Extract the [X, Y] coordinate from the center of the cell holding the provided text.  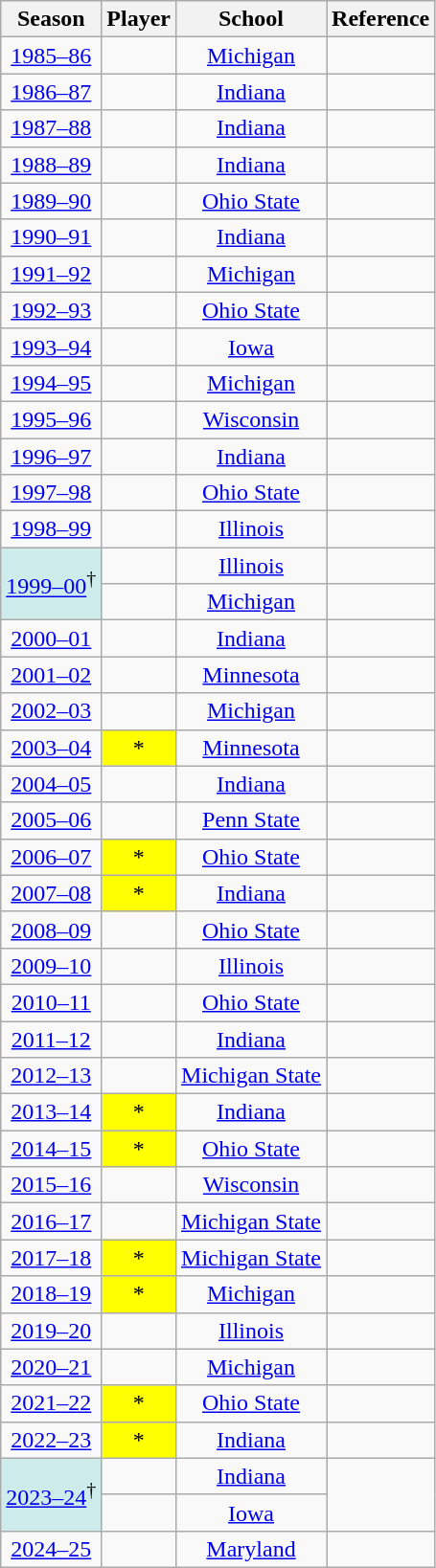
2023–24† [52, 1494]
2012–13 [52, 1076]
1990–91 [52, 237]
2019–20 [52, 1331]
2018–19 [52, 1294]
2002–03 [52, 711]
2007–08 [52, 893]
Season [52, 19]
2020–21 [52, 1367]
Maryland [251, 1549]
2010–11 [52, 1002]
2022–23 [52, 1440]
1995–96 [52, 419]
1985–86 [52, 56]
2005–06 [52, 820]
Penn State [251, 820]
2000–01 [52, 638]
2016–17 [52, 1221]
1998–99 [52, 529]
2008–09 [52, 930]
2015–16 [52, 1185]
School [251, 19]
1988–89 [52, 165]
2011–12 [52, 1039]
1997–98 [52, 493]
1987–88 [52, 128]
2013–14 [52, 1112]
2021–22 [52, 1403]
Reference [381, 19]
2001–02 [52, 675]
2014–15 [52, 1149]
1986–87 [52, 92]
1991–92 [52, 274]
2024–25 [52, 1549]
1992–93 [52, 310]
1994–95 [52, 383]
1996–97 [52, 457]
1993–94 [52, 347]
2009–10 [52, 966]
2004–05 [52, 784]
2006–07 [52, 857]
2017–18 [52, 1258]
2003–04 [52, 748]
1999–00† [52, 584]
Player [139, 19]
1989–90 [52, 201]
